Provide the (X, Y) coordinate of the cell's center where the given text is located.  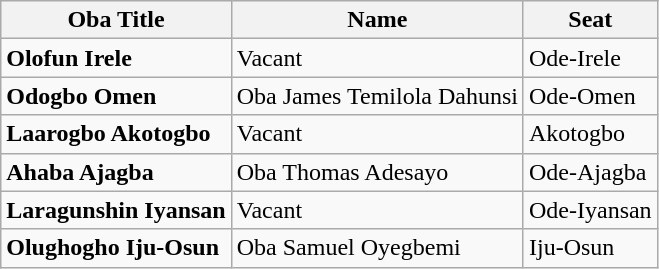
Laarogbo Akotogbo (116, 134)
Oba Samuel Oyegbemi (377, 248)
Iju-Osun (590, 248)
Olughogho Iju-Osun (116, 248)
Ode-Iyansan (590, 210)
Oba James Temilola Dahunsi (377, 96)
Ode-Omen (590, 96)
Laragunshin Iyansan (116, 210)
Akotogbo (590, 134)
Ode-Irele (590, 58)
Name (377, 20)
Seat (590, 20)
Odogbo Omen (116, 96)
Oba Thomas Adesayo (377, 172)
Oba Title (116, 20)
Ahaba Ajagba (116, 172)
Olofun Irele (116, 58)
Ode-Ajagba (590, 172)
